Pinpoint the cell where the given text exists, returning its [x, y] midpoint coordinate. 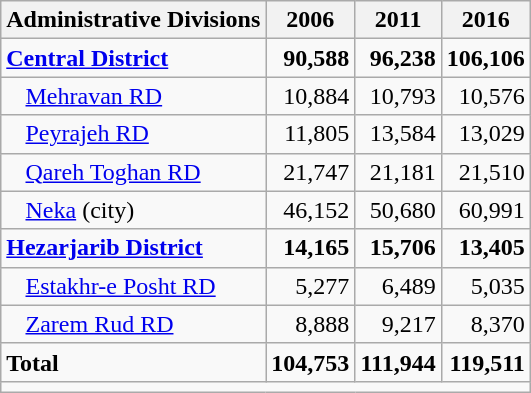
14,165 [310, 248]
15,706 [398, 248]
2011 [398, 20]
9,217 [398, 324]
104,753 [310, 362]
8,888 [310, 324]
Qareh Toghan RD [134, 172]
119,511 [486, 362]
10,793 [398, 96]
Peyrajeh RD [134, 134]
Administrative Divisions [134, 20]
10,576 [486, 96]
13,405 [486, 248]
10,884 [310, 96]
60,991 [486, 210]
Total [134, 362]
46,152 [310, 210]
5,277 [310, 286]
111,944 [398, 362]
50,680 [398, 210]
6,489 [398, 286]
11,805 [310, 134]
2016 [486, 20]
8,370 [486, 324]
21,747 [310, 172]
96,238 [398, 58]
Estakhr-e Posht RD [134, 286]
2006 [310, 20]
21,510 [486, 172]
Neka (city) [134, 210]
Hezarjarib District [134, 248]
Central District [134, 58]
Zarem Rud RD [134, 324]
106,106 [486, 58]
13,584 [398, 134]
5,035 [486, 286]
21,181 [398, 172]
Mehravan RD [134, 96]
13,029 [486, 134]
90,588 [310, 58]
